Return the [X, Y] coordinate for the center point of the cell that contains the specified text.  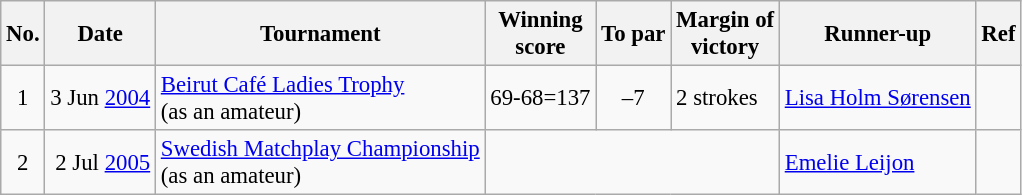
To par [634, 34]
Emelie Leijon [878, 162]
2 Jul 2005 [100, 162]
2 strokes [726, 98]
Swedish Matchplay Championship(as an amateur) [320, 162]
Tournament [320, 34]
Margin ofvictory [726, 34]
Date [100, 34]
2 [23, 162]
Ref [998, 34]
Runner-up [878, 34]
–7 [634, 98]
Beirut Café Ladies Trophy(as an amateur) [320, 98]
No. [23, 34]
69-68=137 [540, 98]
1 [23, 98]
3 Jun 2004 [100, 98]
Lisa Holm Sørensen [878, 98]
Winningscore [540, 34]
